Output the [x, y] coordinate of the center of the cell containing the given text.  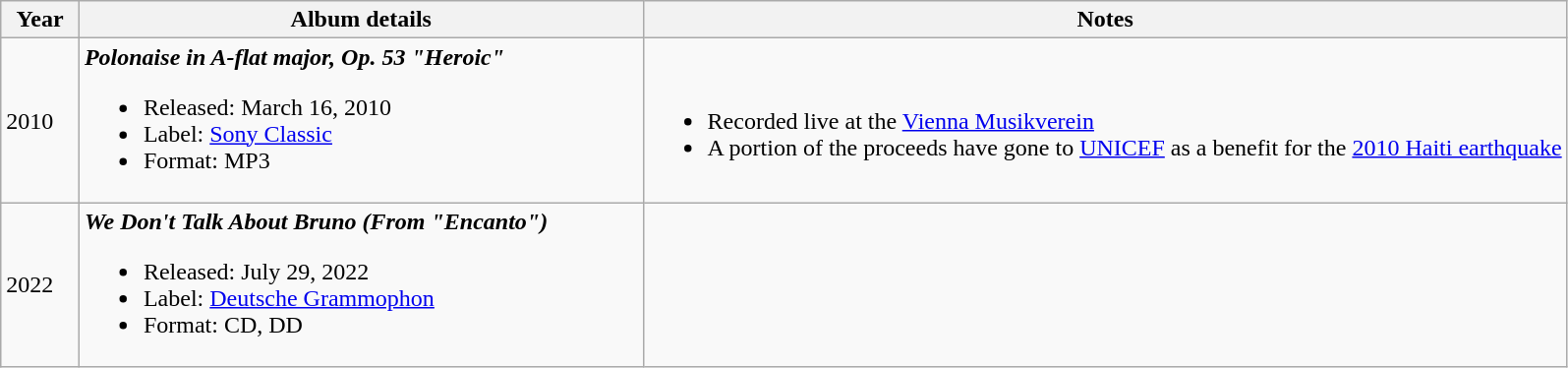
Album details [361, 20]
Year [40, 20]
2022 [40, 285]
2010 [40, 120]
Notes [1105, 20]
Polonaise in A-flat major, Op. 53 "Heroic"Released: March 16, 2010Label: Sony ClassicFormat: MP3 [361, 120]
Recorded live at the Vienna MusikvereinA portion of the proceeds have gone to UNICEF as a benefit for the 2010 Haiti earthquake [1105, 120]
We Don't Talk About Bruno (From "Encanto")Released: July 29, 2022Label: Deutsche GrammophonFormat: CD, DD [361, 285]
